Extract the (X, Y) coordinate from the center of the cell holding the provided text.  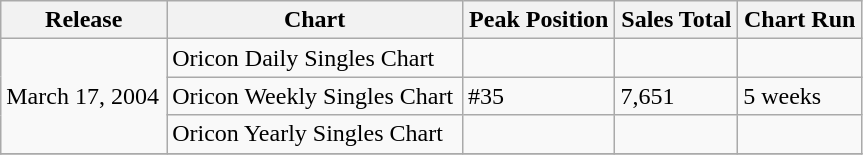
Oricon Daily Singles Chart (315, 58)
Oricon Yearly Singles Chart (315, 134)
Chart (315, 20)
Peak Position (539, 20)
March 17, 2004 (84, 96)
5 weeks (800, 96)
Release (84, 20)
Oricon Weekly Singles Chart (315, 96)
#35 (539, 96)
Chart Run (800, 20)
7,651 (676, 96)
Sales Total (676, 20)
